Capture the cell that displays the provided text and extract its (x, y) central coordinate. 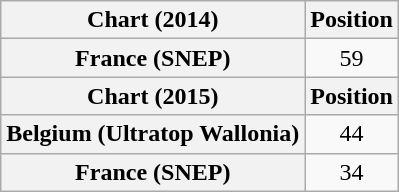
Chart (2014) (153, 20)
34 (352, 172)
44 (352, 134)
59 (352, 58)
Chart (2015) (153, 96)
Belgium (Ultratop Wallonia) (153, 134)
